Pinpoint the cell where the given text exists, returning its [X, Y] midpoint coordinate. 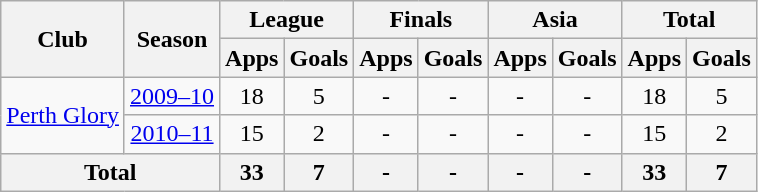
Perth Glory [63, 115]
2010–11 [172, 134]
Season [172, 39]
Finals [421, 20]
Club [63, 39]
2009–10 [172, 96]
League [287, 20]
Asia [555, 20]
